Provide the [X, Y] coordinate of the cell's center where the given text is located.  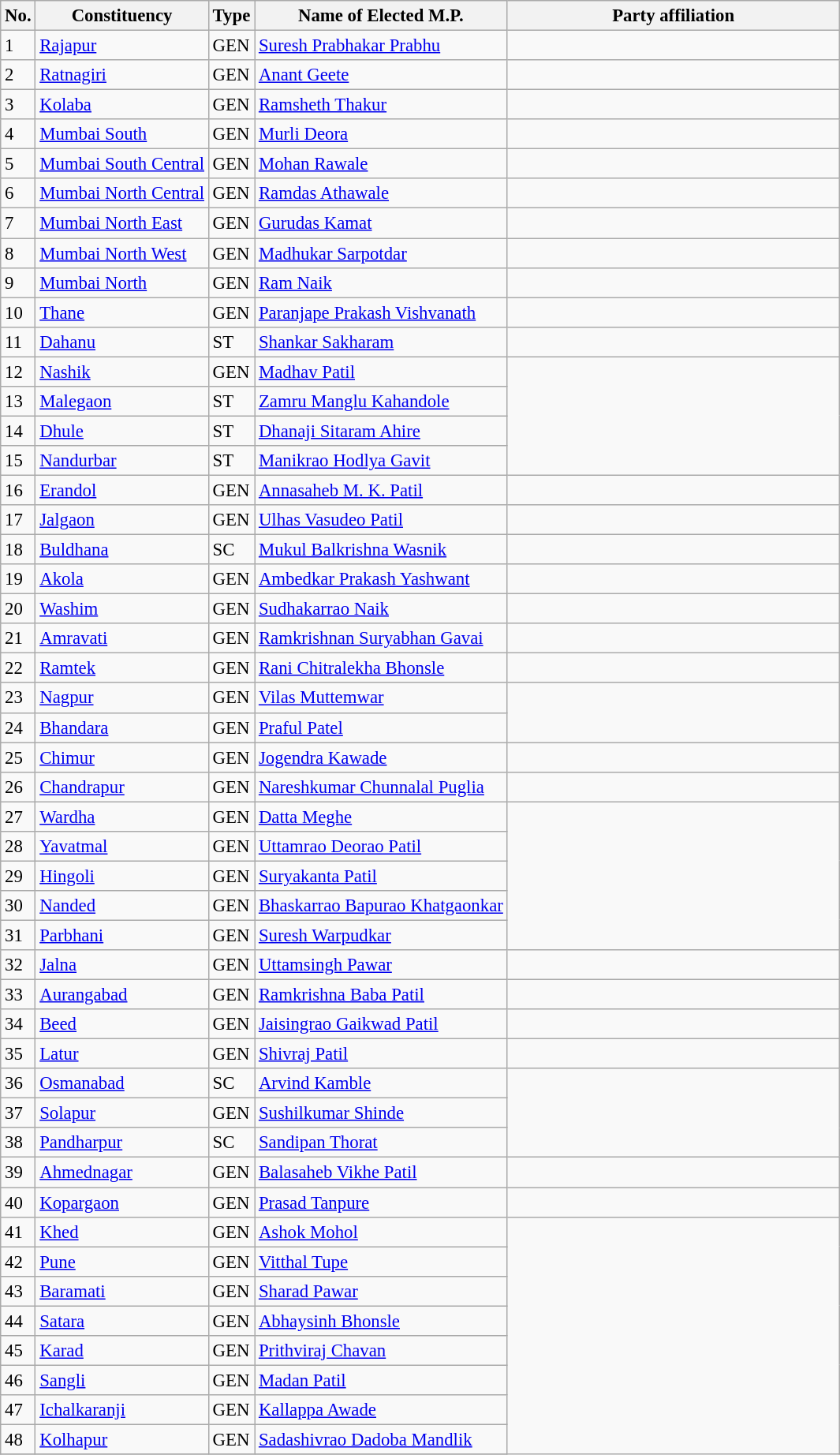
Nandurbar [121, 461]
Latur [121, 1054]
Manikrao Hodlya Gavit [382, 461]
Ichalkaranji [121, 1410]
Karad [121, 1351]
Praful Patel [382, 727]
35 [18, 1054]
Sushilkumar Shinde [382, 1113]
Parbhani [121, 935]
Mumbai North East [121, 223]
Annasaheb M. K. Patil [382, 490]
7 [18, 223]
Solapur [121, 1113]
1 [18, 46]
Murli Deora [382, 134]
Sudhakarrao Naik [382, 609]
Mumbai North West [121, 253]
45 [18, 1351]
Jogendra Kawade [382, 757]
Chimur [121, 757]
Uttamsingh Pawar [382, 965]
Hingoli [121, 876]
16 [18, 490]
Suresh Prabhakar Prabhu [382, 46]
12 [18, 372]
Ramsheth Thakur [382, 105]
Khed [121, 1232]
Ramkrishna Baba Patil [382, 995]
Anant Geete [382, 75]
Madhav Patil [382, 372]
Ram Naik [382, 282]
23 [18, 698]
Madhukar Sarpotdar [382, 253]
39 [18, 1173]
3 [18, 105]
Abhaysinh Bhonsle [382, 1321]
Vilas Muttemwar [382, 698]
18 [18, 550]
34 [18, 1024]
Kallappa Awade [382, 1410]
Nareshkumar Chunnalal Puglia [382, 787]
Washim [121, 609]
Kolhapur [121, 1439]
Mukul Balkrishna Wasnik [382, 550]
6 [18, 193]
Ramdas Athawale [382, 193]
Baramati [121, 1291]
Satara [121, 1321]
Sangli [121, 1380]
30 [18, 906]
47 [18, 1410]
Buldhana [121, 550]
Ramtek [121, 668]
13 [18, 402]
Uttamrao Deorao Patil [382, 847]
Erandol [121, 490]
Ashok Mohol [382, 1232]
42 [18, 1262]
Gurudas Kamat [382, 223]
Dhanaji Sitaram Ahire [382, 431]
Bhaskarrao Bapurao Khatgaonkar [382, 906]
Type [231, 16]
Mumbai South [121, 134]
Rani Chitralekha Bhonsle [382, 668]
Ahmednagar [121, 1173]
40 [18, 1203]
Shankar Sakharam [382, 342]
48 [18, 1439]
Shivraj Patil [382, 1054]
Suresh Warpudkar [382, 935]
Constituency [121, 16]
43 [18, 1291]
Kopargaon [121, 1203]
15 [18, 461]
Nanded [121, 906]
Nashik [121, 372]
26 [18, 787]
Chandrapur [121, 787]
Paranjape Prakash Vishvanath [382, 312]
Party affiliation [674, 16]
Bhandara [121, 727]
Dahanu [121, 342]
Pune [121, 1262]
Thane [121, 312]
Arvind Kamble [382, 1083]
No. [18, 16]
19 [18, 579]
Ulhas Vasudeo Patil [382, 520]
4 [18, 134]
11 [18, 342]
Ramkrishnan Suryabhan Gavai [382, 638]
38 [18, 1143]
32 [18, 965]
Nagpur [121, 698]
27 [18, 817]
44 [18, 1321]
Madan Patil [382, 1380]
Sadashivrao Dadoba Mandlik [382, 1439]
Zamru Manglu Kahandole [382, 402]
36 [18, 1083]
Akola [121, 579]
Prithviraj Chavan [382, 1351]
33 [18, 995]
Jalna [121, 965]
Mumbai North [121, 282]
Sandipan Thorat [382, 1143]
Pandharpur [121, 1143]
Mumbai North Central [121, 193]
5 [18, 164]
31 [18, 935]
41 [18, 1232]
8 [18, 253]
Jaisingrao Gaikwad Patil [382, 1024]
Malegaon [121, 402]
25 [18, 757]
Name of Elected M.P. [382, 16]
Balasaheb Vikhe Patil [382, 1173]
10 [18, 312]
14 [18, 431]
Aurangabad [121, 995]
9 [18, 282]
Vitthal Tupe [382, 1262]
29 [18, 876]
Kolaba [121, 105]
22 [18, 668]
Suryakanta Patil [382, 876]
Yavatmal [121, 847]
Dhule [121, 431]
Mumbai South Central [121, 164]
2 [18, 75]
Amravati [121, 638]
46 [18, 1380]
20 [18, 609]
17 [18, 520]
24 [18, 727]
Ratnagiri [121, 75]
Sharad Pawar [382, 1291]
Beed [121, 1024]
21 [18, 638]
Wardha [121, 817]
Rajapur [121, 46]
37 [18, 1113]
Jalgaon [121, 520]
Osmanabad [121, 1083]
Mohan Rawale [382, 164]
28 [18, 847]
Ambedkar Prakash Yashwant [382, 579]
Prasad Tanpure [382, 1203]
Datta Meghe [382, 817]
